Identify which cell holds the provided text, then report its [x, y] central coordinate. 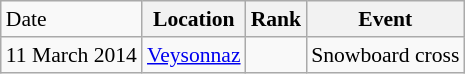
11 March 2014 [72, 55]
Location [194, 19]
Date [72, 19]
Snowboard cross [385, 55]
Rank [276, 19]
Veysonnaz [194, 55]
Event [385, 19]
